Extract the [X, Y] coordinate from the center of the cell holding the provided text.  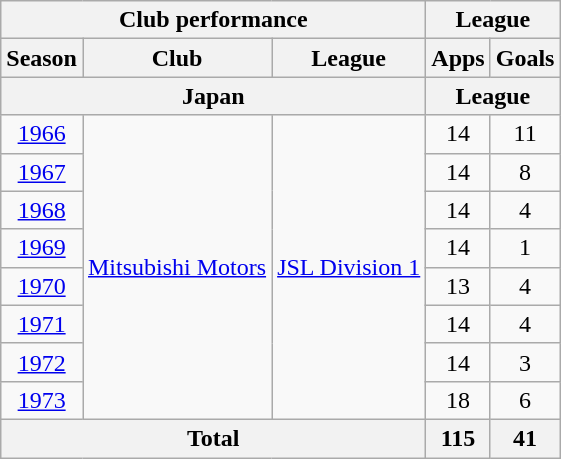
Goals [525, 58]
6 [525, 400]
41 [525, 438]
8 [525, 172]
Club performance [214, 20]
1973 [42, 400]
1 [525, 248]
1969 [42, 248]
3 [525, 362]
1970 [42, 286]
1968 [42, 210]
115 [458, 438]
Total [214, 438]
1971 [42, 324]
13 [458, 286]
Season [42, 58]
1967 [42, 172]
1966 [42, 134]
Mitsubishi Motors [176, 267]
Japan [214, 96]
Club [176, 58]
JSL Division 1 [349, 267]
Apps [458, 58]
11 [525, 134]
18 [458, 400]
1972 [42, 362]
